Pinpoint the cell where the given text exists, returning its (X, Y) midpoint coordinate. 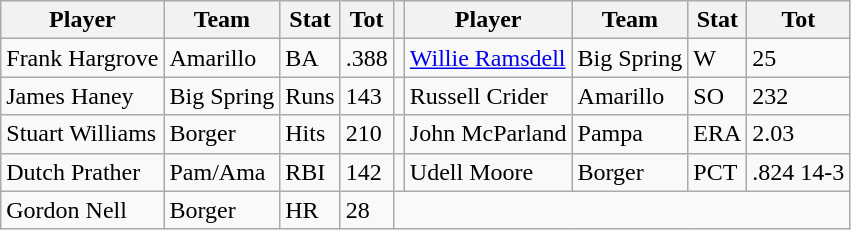
James Haney (82, 96)
Russell Crider (488, 96)
2.03 (798, 134)
Dutch Prather (82, 172)
Gordon Nell (82, 210)
HR (310, 210)
Frank Hargrove (82, 58)
SO (718, 96)
Udell Moore (488, 172)
John McParland (488, 134)
PCT (718, 172)
.388 (366, 58)
210 (366, 134)
Pampa (630, 134)
142 (366, 172)
ERA (718, 134)
232 (798, 96)
25 (798, 58)
Hits (310, 134)
Runs (310, 96)
.824 14-3 (798, 172)
28 (366, 210)
W (718, 58)
BA (310, 58)
Pam/Ama (222, 172)
Stuart Williams (82, 134)
143 (366, 96)
RBI (310, 172)
Willie Ramsdell (488, 58)
